Search for the cell housing the specified text and yield its [X, Y] center coordinate. 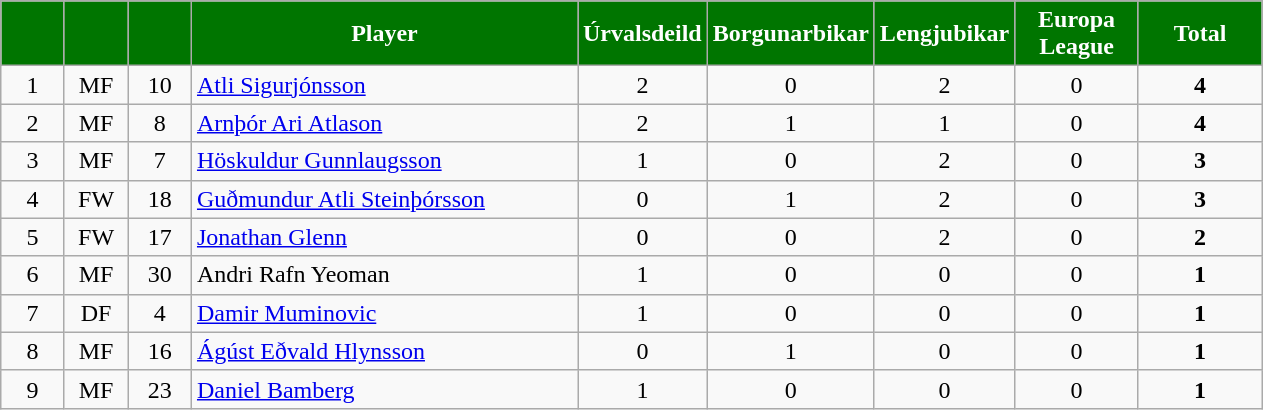
Europa League [1077, 34]
30 [160, 275]
17 [160, 237]
Úrvalsdeild [643, 34]
Total [1200, 34]
5 [33, 237]
23 [160, 389]
Arnþór Ari Atlason [384, 123]
Guðmundur Atli Steinþórsson [384, 199]
Ágúst Eðvald Hlynsson [384, 351]
Andri Rafn Yeoman [384, 275]
Damir Muminovic [384, 313]
Player [384, 34]
Höskuldur Gunnlaugsson [384, 161]
DF [96, 313]
9 [33, 389]
Daniel Bamberg [384, 389]
Borgunarbikar [790, 34]
Atli Sigurjónsson [384, 85]
10 [160, 85]
18 [160, 199]
6 [33, 275]
Jonathan Glenn [384, 237]
Lengjubikar [944, 34]
16 [160, 351]
